Search for the cell housing the specified text and yield its (X, Y) center coordinate. 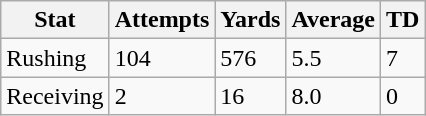
TD (402, 20)
Attempts (162, 20)
7 (402, 58)
0 (402, 96)
5.5 (334, 58)
8.0 (334, 96)
Stat (55, 20)
Average (334, 20)
Rushing (55, 58)
104 (162, 58)
16 (250, 96)
576 (250, 58)
Receiving (55, 96)
2 (162, 96)
Yards (250, 20)
